Find where the given text appears and provide that cell's center as [x, y] coordinate. 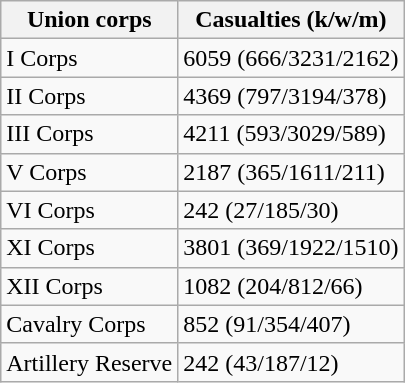
III Corps [90, 134]
Casualties (k/w/m) [291, 20]
XI Corps [90, 248]
3801 (369/1922/1510) [291, 248]
VI Corps [90, 210]
4211 (593/3029/589) [291, 134]
852 (91/354/407) [291, 324]
1082 (204/812/66) [291, 286]
Cavalry Corps [90, 324]
2187 (365/1611/211) [291, 172]
XII Corps [90, 286]
242 (27/185/30) [291, 210]
I Corps [90, 58]
Artillery Reserve [90, 362]
Union corps [90, 20]
242 (43/187/12) [291, 362]
V Corps [90, 172]
6059 (666/3231/2162) [291, 58]
4369 (797/3194/378) [291, 96]
II Corps [90, 96]
